Scan for the cell matching the given text and deliver its (x, y) coordinate at center. 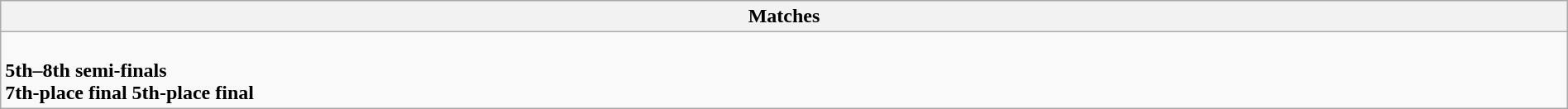
5th–8th semi-finals 7th-place final 5th-place final (784, 70)
Matches (784, 17)
